Find where the given text appears and provide that cell's center as [X, Y] coordinate. 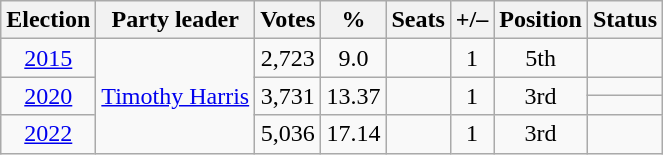
5th [541, 58]
Party leader [176, 20]
+/– [472, 20]
2015 [48, 58]
2020 [48, 96]
Position [541, 20]
2,723 [288, 58]
2022 [48, 134]
17.14 [354, 134]
13.37 [354, 96]
3,731 [288, 96]
% [354, 20]
Votes [288, 20]
Election [48, 20]
5,036 [288, 134]
Seats [418, 20]
Timothy Harris [176, 96]
9.0 [354, 58]
Status [624, 20]
